Search for the cell housing the specified text and yield its (X, Y) center coordinate. 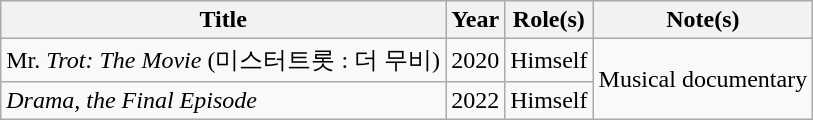
Mr. Trot: The Movie (미스터트롯 : 더 무비) (224, 60)
Note(s) (703, 20)
Drama, the Final Episode (224, 100)
Year (476, 20)
2020 (476, 60)
Role(s) (549, 20)
Musical documentary (703, 80)
2022 (476, 100)
Title (224, 20)
